Return the (X, Y) coordinate for the center point of the cell that contains the specified text.  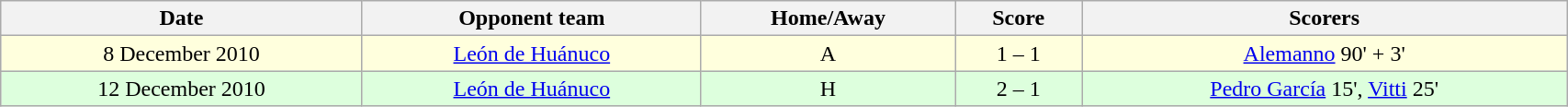
8 December 2010 (182, 53)
12 December 2010 (182, 89)
Alemanno 90' + 3' (1325, 53)
Opponent team (531, 18)
H (828, 89)
Date (182, 18)
Pedro García 15', Vitti 25' (1325, 89)
1 – 1 (1019, 53)
Scorers (1325, 18)
Home/Away (828, 18)
A (828, 53)
2 – 1 (1019, 89)
Score (1019, 18)
